Extract the (X, Y) coordinate from the center of the cell holding the provided text.  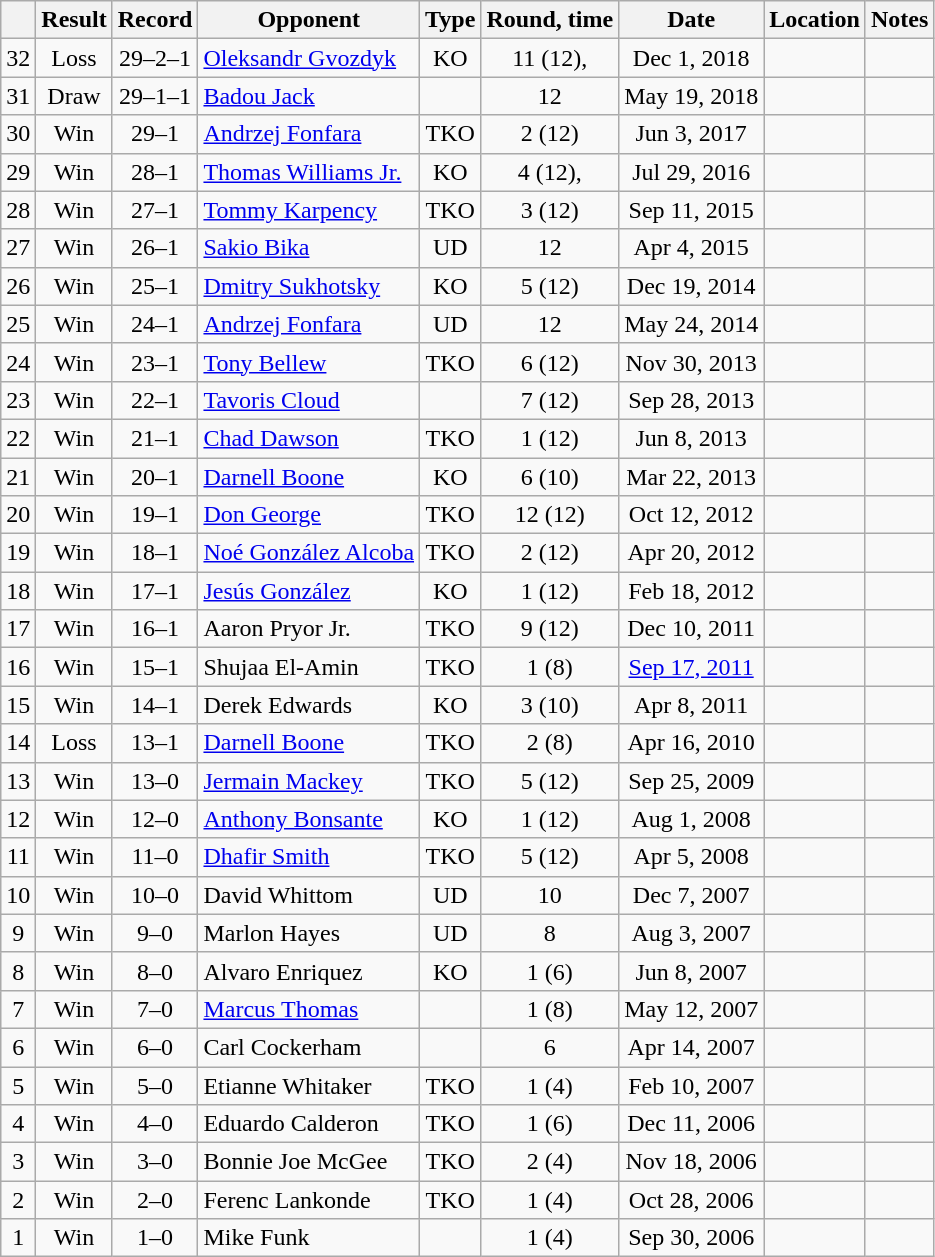
Carl Cockerham (309, 1047)
29–1 (155, 134)
Draw (74, 96)
Derek Edwards (309, 705)
2 (18, 1200)
29–2–1 (155, 58)
25–1 (155, 286)
Oleksandr Gvozdyk (309, 58)
Result (74, 20)
28–1 (155, 172)
3–0 (155, 1162)
Jermain Mackey (309, 781)
Sep 17, 2011 (692, 667)
19 (18, 553)
Dec 7, 2007 (692, 895)
17–1 (155, 591)
32 (18, 58)
Oct 12, 2012 (692, 515)
16 (18, 667)
Dec 19, 2014 (692, 286)
31 (18, 96)
2 (8) (550, 743)
Ferenc Lankonde (309, 1200)
6 (12) (550, 362)
3 (10) (550, 705)
Noé González Alcoba (309, 553)
Marlon Hayes (309, 933)
4 (18, 1124)
1 (18, 1238)
12 (12) (550, 515)
Alvaro Enriquez (309, 971)
20 (18, 515)
29–1–1 (155, 96)
21–1 (155, 438)
8–0 (155, 971)
Nov 18, 2006 (692, 1162)
27–1 (155, 210)
Round, time (550, 20)
Jun 8, 2007 (692, 971)
Dmitry Sukhotsky (309, 286)
17 (18, 629)
27 (18, 248)
Apr 4, 2015 (692, 248)
Dhafir Smith (309, 857)
7 (12) (550, 400)
2 (4) (550, 1162)
23 (18, 400)
16–1 (155, 629)
May 19, 2018 (692, 96)
Bonnie Joe McGee (309, 1162)
Feb 10, 2007 (692, 1085)
6–0 (155, 1047)
30 (18, 134)
13–1 (155, 743)
12–0 (155, 819)
May 24, 2014 (692, 324)
3 (18, 1162)
24 (18, 362)
11–0 (155, 857)
2–0 (155, 1200)
Aug 3, 2007 (692, 933)
9 (18, 933)
6 (10) (550, 477)
26 (18, 286)
Sakio Bika (309, 248)
Badou Jack (309, 96)
Jun 8, 2013 (692, 438)
13 (18, 781)
Date (692, 20)
28 (18, 210)
11 (18, 857)
15–1 (155, 667)
May 12, 2007 (692, 1009)
Feb 18, 2012 (692, 591)
5–0 (155, 1085)
Sep 25, 2009 (692, 781)
14–1 (155, 705)
Anthony Bonsante (309, 819)
Don George (309, 515)
Marcus Thomas (309, 1009)
26–1 (155, 248)
15 (18, 705)
Shujaa El-Amin (309, 667)
Apr 14, 2007 (692, 1047)
Apr 20, 2012 (692, 553)
Thomas Williams Jr. (309, 172)
Dec 1, 2018 (692, 58)
Mike Funk (309, 1238)
10–0 (155, 895)
23–1 (155, 362)
Apr 16, 2010 (692, 743)
24–1 (155, 324)
22–1 (155, 400)
Etianne Whitaker (309, 1085)
19–1 (155, 515)
7–0 (155, 1009)
Aug 1, 2008 (692, 819)
Aaron Pryor Jr. (309, 629)
Oct 28, 2006 (692, 1200)
Apr 8, 2011 (692, 705)
David Whittom (309, 895)
4–0 (155, 1124)
14 (18, 743)
1–0 (155, 1238)
Tommy Karpency (309, 210)
29 (18, 172)
Record (155, 20)
13–0 (155, 781)
Dec 11, 2006 (692, 1124)
Jesús González (309, 591)
Jun 3, 2017 (692, 134)
Dec 10, 2011 (692, 629)
Sep 28, 2013 (692, 400)
25 (18, 324)
22 (18, 438)
9–0 (155, 933)
9 (12) (550, 629)
Nov 30, 2013 (692, 362)
18 (18, 591)
Sep 30, 2006 (692, 1238)
20–1 (155, 477)
5 (18, 1085)
Location (815, 20)
Eduardo Calderon (309, 1124)
Notes (899, 20)
7 (18, 1009)
Tony Bellew (309, 362)
4 (12), (550, 172)
Apr 5, 2008 (692, 857)
18–1 (155, 553)
Chad Dawson (309, 438)
21 (18, 477)
Tavoris Cloud (309, 400)
Type (450, 20)
Mar 22, 2013 (692, 477)
11 (12), (550, 58)
Sep 11, 2015 (692, 210)
Jul 29, 2016 (692, 172)
Opponent (309, 20)
3 (12) (550, 210)
